Output the (X, Y) coordinate of the center of the cell containing the given text.  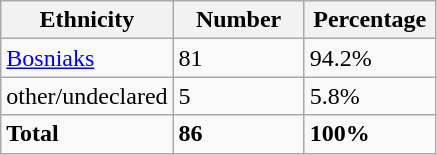
Bosniaks (87, 58)
other/undeclared (87, 96)
86 (238, 134)
5.8% (370, 96)
Total (87, 134)
94.2% (370, 58)
Percentage (370, 20)
Ethnicity (87, 20)
5 (238, 96)
81 (238, 58)
Number (238, 20)
100% (370, 134)
